Search for the cell housing the specified text and yield its [x, y] center coordinate. 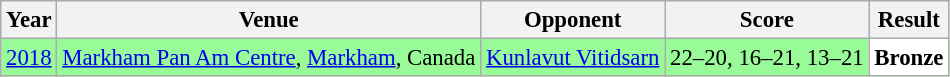
Venue [269, 20]
Markham Pan Am Centre, Markham, Canada [269, 58]
Result [909, 20]
2018 [29, 58]
Bronze [909, 58]
Year [29, 20]
Kunlavut Vitidsarn [573, 58]
Score [767, 20]
Opponent [573, 20]
22–20, 16–21, 13–21 [767, 58]
